Search for the cell housing the specified text and yield its [X, Y] center coordinate. 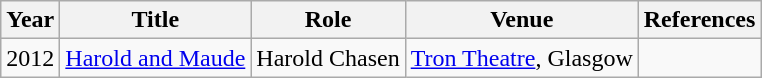
References [700, 20]
Tron Theatre, Glasgow [522, 58]
Harold Chasen [328, 58]
Title [156, 20]
Year [30, 20]
Venue [522, 20]
Role [328, 20]
2012 [30, 58]
Harold and Maude [156, 58]
